Locate the cell with the specified text and output its [X, Y] center coordinate. 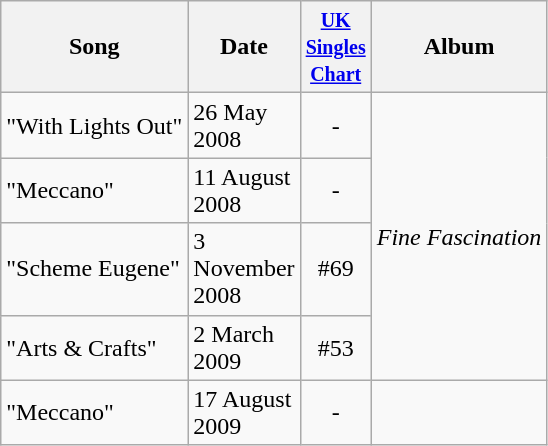
Song [94, 47]
Fine Fascination [459, 236]
2 March 2009 [244, 348]
17 August 2009 [244, 412]
"With Lights Out" [94, 126]
UK Singles Chart [336, 47]
Date [244, 47]
#53 [336, 348]
Album [459, 47]
"Scheme Eugene" [94, 269]
26 May 2008 [244, 126]
"Arts & Crafts" [94, 348]
11 August 2008 [244, 190]
3 November 2008 [244, 269]
#69 [336, 269]
